Extract the (x, y) coordinate from the center of the cell holding the provided text.  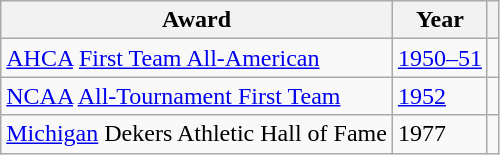
Year (440, 20)
Award (197, 20)
NCAA All-Tournament First Team (197, 96)
1977 (440, 134)
1952 (440, 96)
AHCA First Team All-American (197, 58)
Michigan Dekers Athletic Hall of Fame (197, 134)
1950–51 (440, 58)
